Output the [x, y] coordinate of the center of the cell containing the given text.  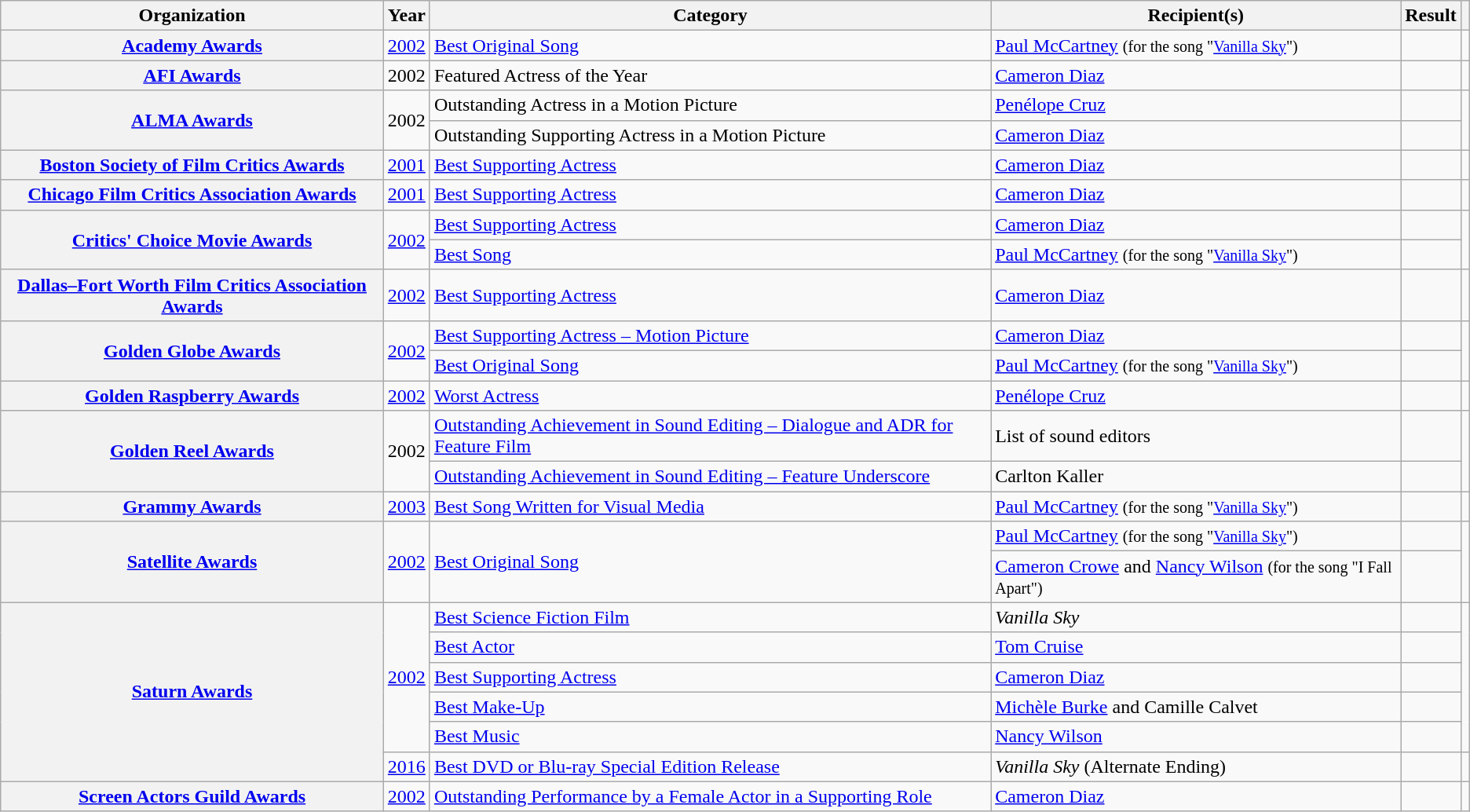
Academy Awards [192, 46]
Dallas–Fort Worth Film Critics Association Awards [192, 295]
Outstanding Actress in a Motion Picture [710, 105]
Carlton Kaller [1196, 477]
Best Song [710, 254]
Cameron Crowe and Nancy Wilson (for the song "I Fall Apart") [1196, 576]
Critics' Choice Movie Awards [192, 240]
Tom Cruise [1196, 647]
Outstanding Achievement in Sound Editing – Dialogue and ADR for Feature Film [710, 437]
Nancy Wilson [1196, 737]
Chicago Film Critics Association Awards [192, 195]
Outstanding Achievement in Sound Editing – Feature Underscore [710, 477]
Best Actor [710, 647]
Screen Actors Guild Awards [192, 796]
Golden Globe Awards [192, 350]
Golden Raspberry Awards [192, 395]
Worst Actress [710, 395]
Satellite Awards [192, 562]
ALMA Awards [192, 120]
AFI Awards [192, 75]
Saturn Awards [192, 692]
Best Supporting Actress – Motion Picture [710, 335]
2016 [407, 766]
Vanilla Sky [1196, 617]
Outstanding Supporting Actress in a Motion Picture [710, 135]
Result [1431, 16]
Best Science Fiction Film [710, 617]
Michèle Burke and Camille Calvet [1196, 707]
Outstanding Performance by a Female Actor in a Supporting Role [710, 796]
Featured Actress of the Year [710, 75]
Best Make-Up [710, 707]
Best Music [710, 737]
Vanilla Sky (Alternate Ending) [1196, 766]
Grammy Awards [192, 507]
Category [710, 16]
Best DVD or Blu-ray Special Edition Release [710, 766]
Recipient(s) [1196, 16]
List of sound editors [1196, 437]
Golden Reel Awards [192, 451]
Best Song Written for Visual Media [710, 507]
2003 [407, 507]
Boston Society of Film Critics Awards [192, 165]
Year [407, 16]
Organization [192, 16]
